From the cell containing the given text, extract its center point as [x, y] coordinate. 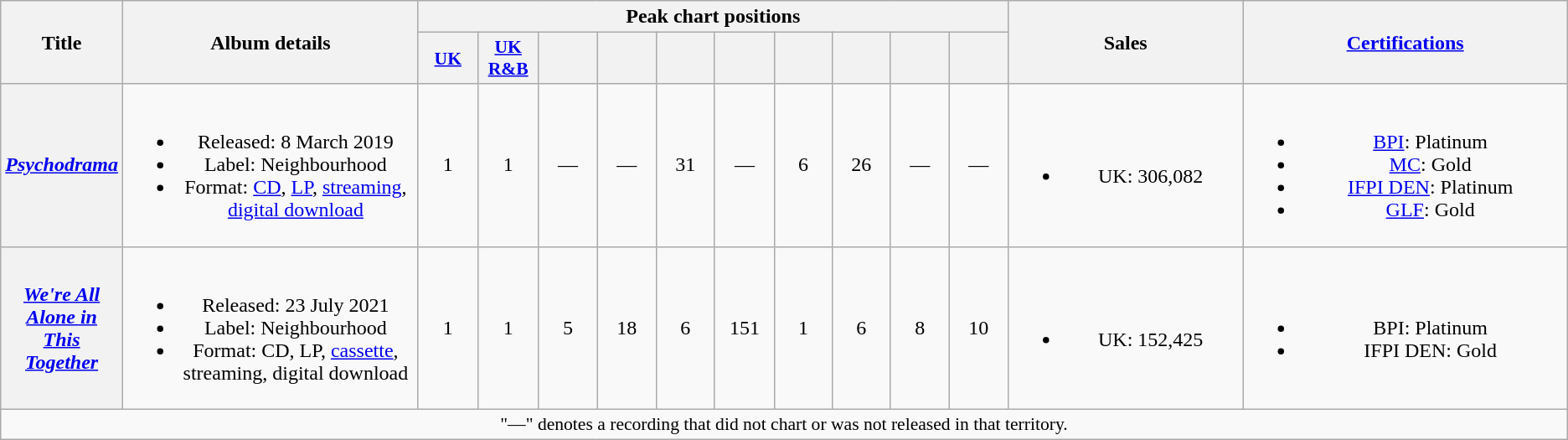
We're All Alone in This Together [62, 328]
UK [447, 59]
5 [568, 328]
"—" denotes a recording that did not chart or was not released in that territory. [784, 424]
Peak chart positions [713, 17]
8 [920, 328]
Title [62, 42]
Sales [1126, 42]
BPI: PlatinumIFPI DEN: Gold [1406, 328]
Released: 8 March 2019Label: NeighbourhoodFormat: CD, LP, streaming, digital download [270, 165]
18 [627, 328]
Psychodrama [62, 165]
BPI: PlatinumMC: GoldIFPI DEN: PlatinumGLF: Gold [1406, 165]
UK: 152,425 [1126, 328]
UK: 306,082 [1126, 165]
151 [744, 328]
UKR&B [508, 59]
Certifications [1406, 42]
10 [978, 328]
Album details [270, 42]
Released: 23 July 2021Label: NeighbourhoodFormat: CD, LP, cassette, streaming, digital download [270, 328]
31 [685, 165]
26 [861, 165]
